Determine the [X, Y] coordinate at the center of the cell enclosing the given text.  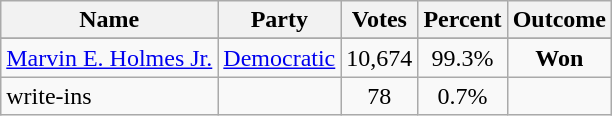
99.3% [462, 58]
78 [380, 96]
Democratic [280, 58]
Marvin E. Holmes Jr. [110, 58]
Won [559, 58]
0.7% [462, 96]
write-ins [110, 96]
Votes [380, 20]
10,674 [380, 58]
Party [280, 20]
Name [110, 20]
Percent [462, 20]
Outcome [559, 20]
